Output the [x, y] coordinate of the center of the cell containing the given text.  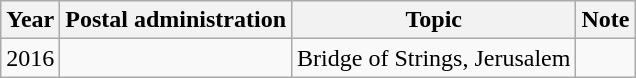
2016 [30, 58]
Bridge of Strings, Jerusalem [434, 58]
Note [606, 20]
Topic [434, 20]
Year [30, 20]
Postal administration [176, 20]
